Find where the given text appears and provide that cell's center as (X, Y) coordinate. 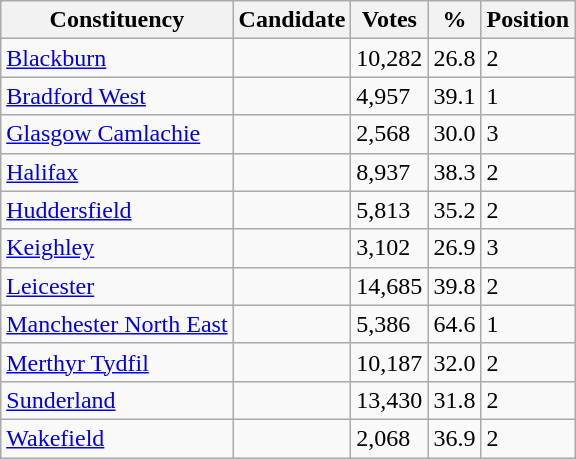
Constituency (117, 20)
14,685 (390, 286)
13,430 (390, 400)
Halifax (117, 172)
39.8 (454, 286)
5,386 (390, 324)
Bradford West (117, 96)
Votes (390, 20)
2,068 (390, 438)
3,102 (390, 248)
Sunderland (117, 400)
38.3 (454, 172)
64.6 (454, 324)
39.1 (454, 96)
Merthyr Tydfil (117, 362)
% (454, 20)
31.8 (454, 400)
10,282 (390, 58)
Huddersfield (117, 210)
Wakefield (117, 438)
10,187 (390, 362)
30.0 (454, 134)
Keighley (117, 248)
32.0 (454, 362)
5,813 (390, 210)
Position (528, 20)
4,957 (390, 96)
2,568 (390, 134)
26.9 (454, 248)
Manchester North East (117, 324)
26.8 (454, 58)
8,937 (390, 172)
35.2 (454, 210)
Candidate (292, 20)
Glasgow Camlachie (117, 134)
Leicester (117, 286)
Blackburn (117, 58)
36.9 (454, 438)
